Search for the cell housing the specified text and yield its [X, Y] center coordinate. 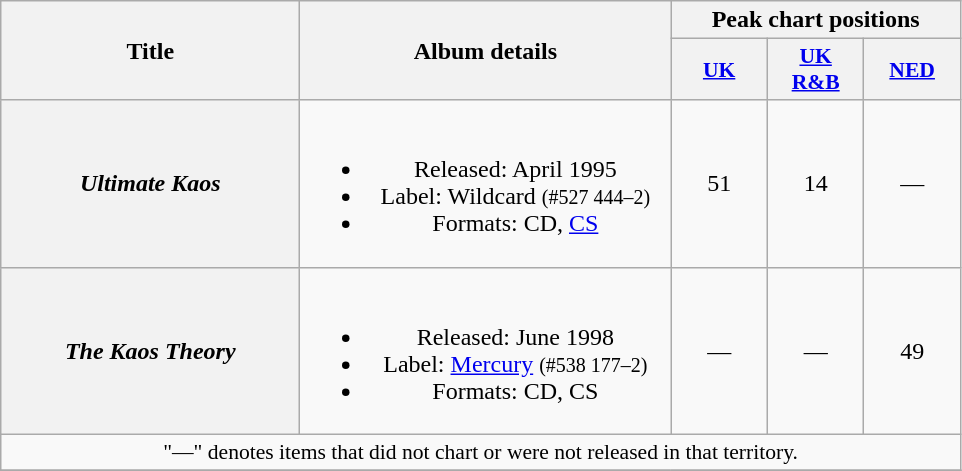
14 [816, 184]
"—" denotes items that did not chart or were not released in that territory. [481, 452]
UK [720, 70]
Title [150, 50]
The Kaos Theory [150, 350]
UKR&B [816, 70]
Peak chart positions [816, 20]
51 [720, 184]
Released: June 1998Label: Mercury (#538 177–2)Formats: CD, CS [486, 350]
49 [912, 350]
Album details [486, 50]
Released: April 1995Label: Wildcard (#527 444–2)Formats: CD, CS [486, 184]
Ultimate Kaos [150, 184]
NED [912, 70]
